Provide the [X, Y] coordinate of the cell's center where the given text is located.  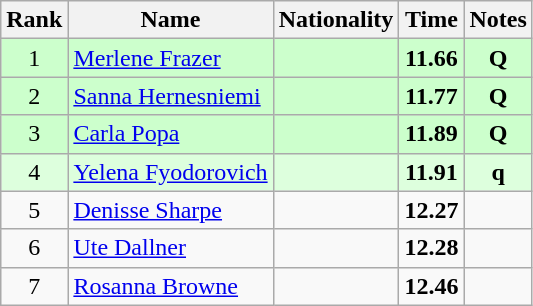
12.28 [432, 248]
1 [34, 58]
11.66 [432, 58]
4 [34, 172]
Ute Dallner [170, 248]
Sanna Hernesniemi [170, 96]
Time [432, 20]
7 [34, 286]
11.91 [432, 172]
11.89 [432, 134]
11.77 [432, 96]
Rank [34, 20]
12.46 [432, 286]
q [498, 172]
Merlene Frazer [170, 58]
Notes [498, 20]
5 [34, 210]
Carla Popa [170, 134]
Yelena Fyodorovich [170, 172]
3 [34, 134]
6 [34, 248]
2 [34, 96]
Denisse Sharpe [170, 210]
12.27 [432, 210]
Rosanna Browne [170, 286]
Nationality [336, 20]
Name [170, 20]
